Locate the cell with the specified text and output its (x, y) center coordinate. 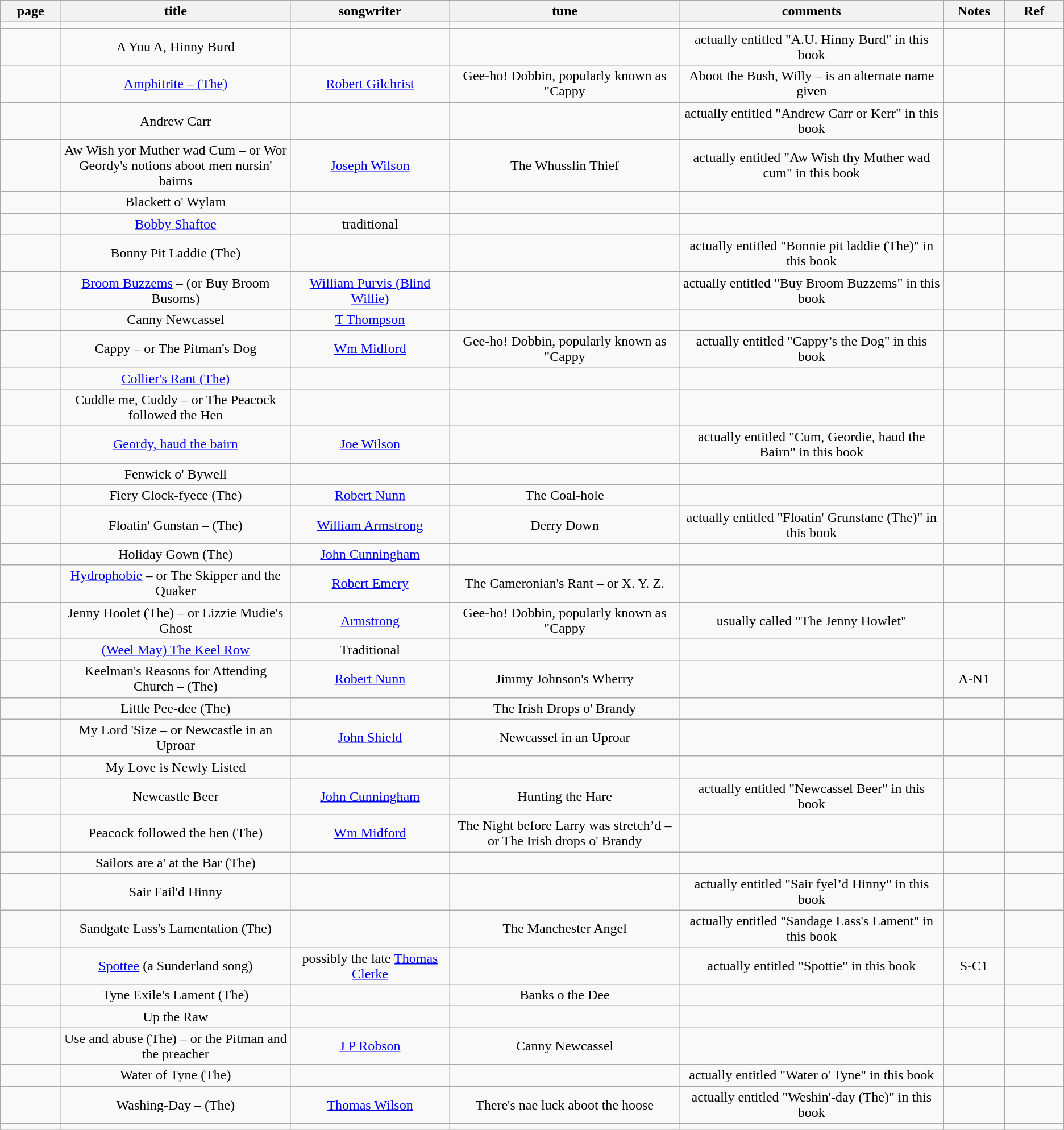
Derry Down (565, 525)
Armstrong (370, 621)
actually entitled "Sair fyel’d Hinny" in this book (812, 892)
Hydrophobie – or The Skipper and the Quaker (176, 583)
Jenny Hoolet (The) – or Lizzie Mudie's Ghost (176, 621)
Banks o the Dee (565, 995)
actually entitled "Andrew Carr or Kerr" in this book (812, 121)
actually entitled "Buy Broom Buzzems" in this book (812, 290)
Notes (974, 11)
Jimmy Johnson's Wherry (565, 679)
The Cameronian's Rant – or X. Y. Z. (565, 583)
Washing-Day – (The) (176, 1105)
(Weel May) The Keel Row (176, 650)
Use and abuse (The) – or the Pitman and the preacher (176, 1046)
Fenwick o' Bywell (176, 474)
Sandgate Lass's Lamentation (The) (176, 929)
My Lord 'Size – or Newcastle in an Uproar (176, 738)
William Armstrong (370, 525)
actually entitled "Weshin'-day (The)" in this book (812, 1105)
actually entitled "Cum, Geordie, haud the Bairn" in this book (812, 444)
actually entitled "Spottie" in this book (812, 966)
Peacock followed the hen (The) (176, 833)
T Thompson (370, 319)
Up the Raw (176, 1017)
page (31, 11)
Spottee (a Sunderland song) (176, 966)
songwriter (370, 11)
possibly the late Thomas Clerke (370, 966)
S-C1 (974, 966)
Geordy, haud the bairn (176, 444)
Fiery Clock-fyece (The) (176, 496)
Broom Buzzems – (or Buy Broom Busoms) (176, 290)
actually entitled "Newcassel Beer" in this book (812, 796)
actually entitled "Sandage Lass's Lament" in this book (812, 929)
Hunting the Hare (565, 796)
Tyne Exile's Lament (The) (176, 995)
Cuddle me, Cuddy – or The Peacock followed the Hen (176, 408)
Bobby Shaftoe (176, 224)
Bonny Pit Laddie (The) (176, 254)
Andrew Carr (176, 121)
The Night before Larry was stretch’d – or The Irish drops o' Brandy (565, 833)
Little Pee-dee (The) (176, 708)
Robert Emery (370, 583)
John Shield (370, 738)
J P Robson (370, 1046)
actually entitled "Floatin' Grunstane (The)" in this book (812, 525)
Traditional (370, 650)
Cappy – or The Pitman's Dog (176, 349)
traditional (370, 224)
Joe Wilson (370, 444)
actually entitled "Aw Wish thy Muther wad cum" in this book (812, 165)
Blackett o' Wylam (176, 202)
There's nae luck aboot the hoose (565, 1105)
comments (812, 11)
Water of Tyne (The) (176, 1075)
Sair Fail'd Hinny (176, 892)
My Love is Newly Listed (176, 767)
Newcastle Beer (176, 796)
The Manchester Angel (565, 929)
The Irish Drops o' Brandy (565, 708)
actually entitled "Bonnie pit laddie (The)" in this book (812, 254)
Thomas Wilson (370, 1105)
Amphitrite – (The) (176, 84)
tune (565, 11)
Holiday Gown (The) (176, 554)
Sailors are a' at the Bar (The) (176, 862)
Keelman's Reasons for Attending Church – (The) (176, 679)
usually called "The Jenny Howlet" (812, 621)
Collier's Rant (The) (176, 378)
actually entitled "Water o' Tyne" in this book (812, 1075)
The Coal-hole (565, 496)
William Purvis (Blind Willie) (370, 290)
Floatin' Gunstan – (The) (176, 525)
Ref (1034, 11)
Joseph Wilson (370, 165)
A-N1 (974, 679)
The Whusslin Thief (565, 165)
title (176, 11)
Robert Gilchrist (370, 84)
Aw Wish yor Muther wad Cum – or Wor Geordy's notions aboot men nursin' bairns (176, 165)
A You A, Hinny Burd (176, 47)
Newcassel in an Uproar (565, 738)
actually entitled "A.U. Hinny Burd" in this book (812, 47)
Aboot the Bush, Willy – is an alternate name given (812, 84)
actually entitled "Cappy’s the Dog" in this book (812, 349)
